Search for the cell housing the specified text and yield its (x, y) center coordinate. 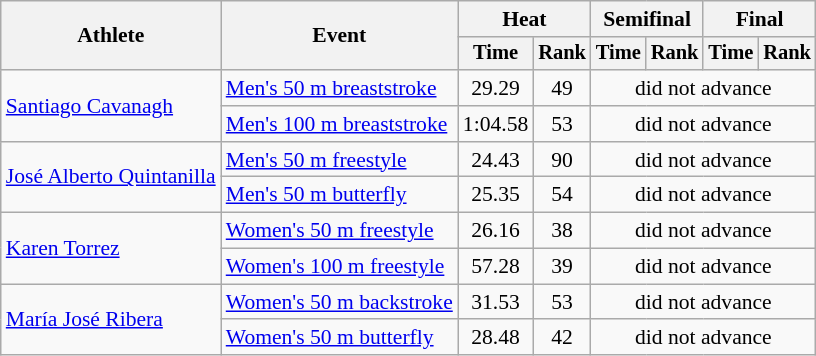
54 (562, 195)
49 (562, 88)
Heat (524, 19)
39 (562, 267)
Semifinal (647, 19)
90 (562, 160)
1:04.58 (496, 124)
Women's 100 m freestyle (340, 267)
Athlete (111, 36)
Event (340, 36)
42 (562, 338)
María José Ribera (111, 320)
José Alberto Quintanilla (111, 178)
38 (562, 231)
29.29 (496, 88)
Men's 50 m butterfly (340, 195)
57.28 (496, 267)
Men's 50 m freestyle (340, 160)
28.48 (496, 338)
Karen Torrez (111, 248)
31.53 (496, 302)
Men's 100 m breaststroke (340, 124)
24.43 (496, 160)
Women's 50 m butterfly (340, 338)
Men's 50 m breaststroke (340, 88)
Final (759, 19)
Women's 50 m freestyle (340, 231)
25.35 (496, 195)
26.16 (496, 231)
Women's 50 m backstroke (340, 302)
Santiago Cavanagh (111, 106)
